Locate the cell with the specified text and output its [x, y] center coordinate. 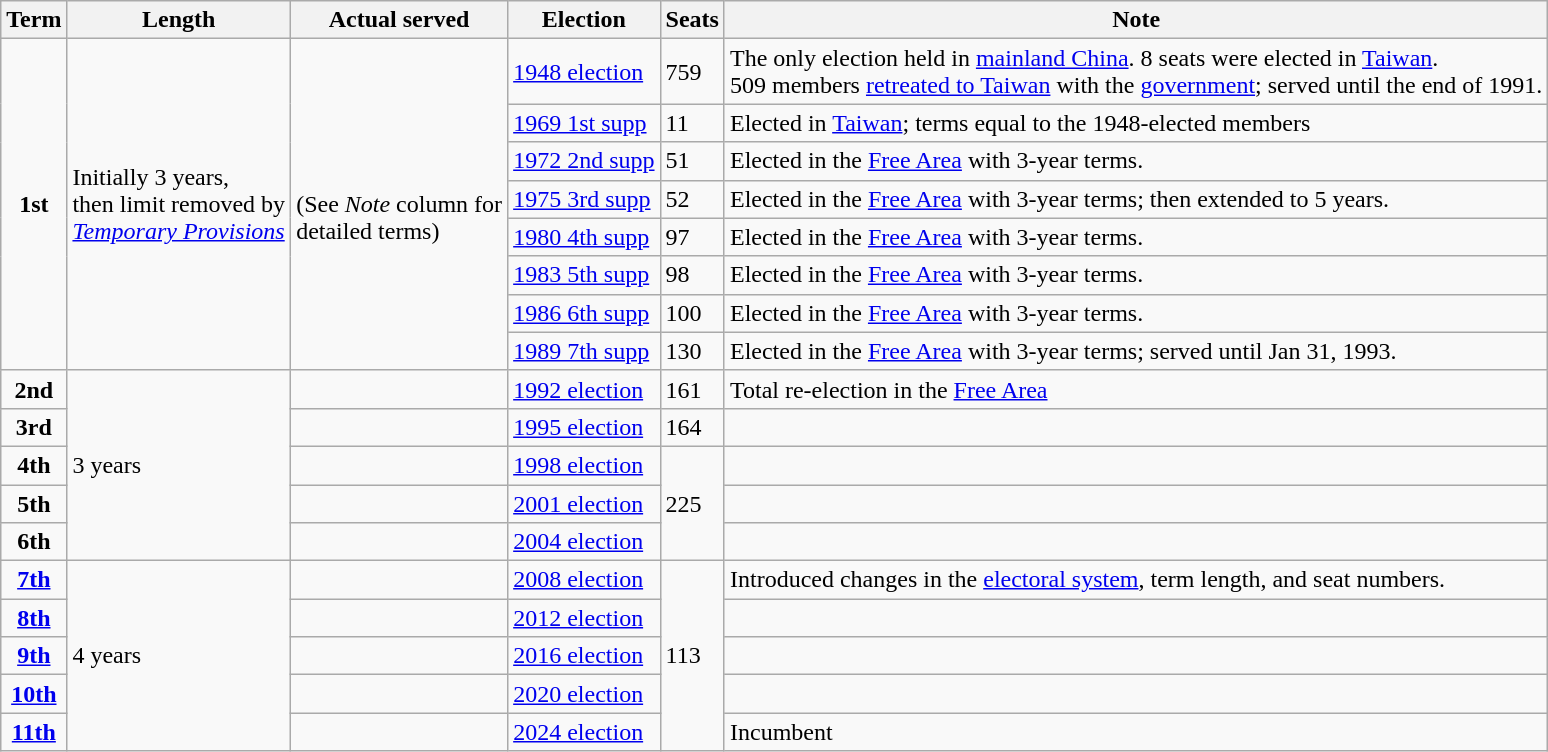
2020 election [584, 694]
1995 election [584, 427]
9th [34, 656]
130 [692, 351]
Initially 3 years,then limit removed byTemporary Provisions [179, 205]
8th [34, 618]
759 [692, 72]
1980 4th supp [584, 237]
98 [692, 275]
Election [584, 20]
164 [692, 427]
10th [34, 694]
1948 election [584, 72]
Seats [692, 20]
7th [34, 580]
1986 6th supp [584, 313]
Note [1136, 20]
2012 election [584, 618]
Length [179, 20]
2004 election [584, 542]
1st [34, 205]
1992 election [584, 389]
5th [34, 503]
1983 5th supp [584, 275]
Actual served [400, 20]
161 [692, 389]
11 [692, 123]
97 [692, 237]
225 [692, 503]
4th [34, 465]
Term [34, 20]
1998 election [584, 465]
2nd [34, 389]
51 [692, 161]
Elected in the Free Area with 3-year terms; then extended to 5 years. [1136, 199]
Introduced changes in the electoral system, term length, and seat numbers. [1136, 580]
3rd [34, 427]
Total re-election in the Free Area [1136, 389]
(See Note column fordetailed terms) [400, 205]
1975 3rd supp [584, 199]
2016 election [584, 656]
1969 1st supp [584, 123]
113 [692, 656]
3 years [179, 465]
4 years [179, 656]
Elected in Taiwan; terms equal to the 1948-elected members [1136, 123]
2024 election [584, 732]
6th [34, 542]
2008 election [584, 580]
2001 election [584, 503]
1972 2nd supp [584, 161]
52 [692, 199]
Elected in the Free Area with 3-year terms; served until Jan 31, 1993. [1136, 351]
100 [692, 313]
1989 7th supp [584, 351]
Incumbent [1136, 732]
11th [34, 732]
